Output the [X, Y] coordinate of the center of the cell containing the given text.  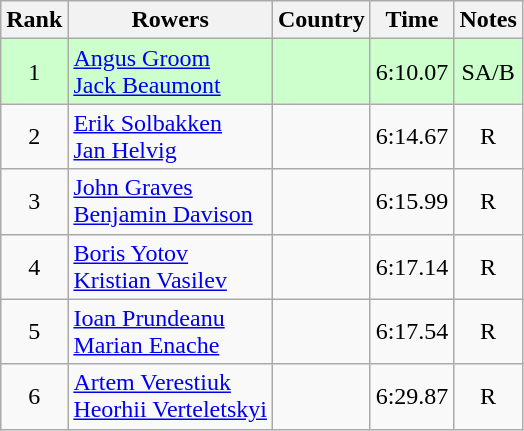
6:14.67 [412, 136]
3 [34, 202]
6:15.99 [412, 202]
4 [34, 266]
Time [412, 20]
Country [321, 20]
SA/B [488, 72]
Angus GroomJack Beaumont [170, 72]
Boris YotovKristian Vasilev [170, 266]
Rank [34, 20]
6:10.07 [412, 72]
5 [34, 332]
Erik SolbakkenJan Helvig [170, 136]
John GravesBenjamin Davison [170, 202]
6:29.87 [412, 396]
Artem VerestiukHeorhii Verteletskyi [170, 396]
6:17.54 [412, 332]
6 [34, 396]
Notes [488, 20]
6:17.14 [412, 266]
1 [34, 72]
Ioan PrundeanuMarian Enache [170, 332]
Rowers [170, 20]
2 [34, 136]
